Find where the given text appears and provide that cell's center as (X, Y) coordinate. 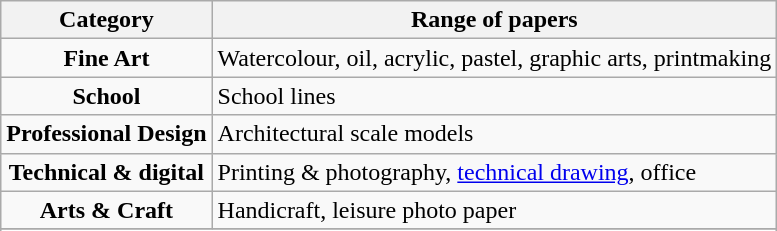
Technical & digital (106, 172)
School lines (494, 96)
Architectural scale models (494, 134)
Printing & photography, technical drawing, office (494, 172)
Professional Design (106, 134)
Range of papers (494, 20)
Fine Art (106, 58)
Arts & Craft (106, 210)
Watercolour, oil, acrylic, pastel, graphic arts, printmaking (494, 58)
School (106, 96)
Handicraft, leisure photo paper (494, 210)
Category (106, 20)
